Provide the [x, y] coordinate of the cell's center where the given text is located.  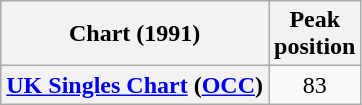
Chart (1991) [135, 34]
83 [314, 85]
UK Singles Chart (OCC) [135, 85]
Peakposition [314, 34]
